Detect which cell encompasses the target text, then output its (X, Y) center coordinate. 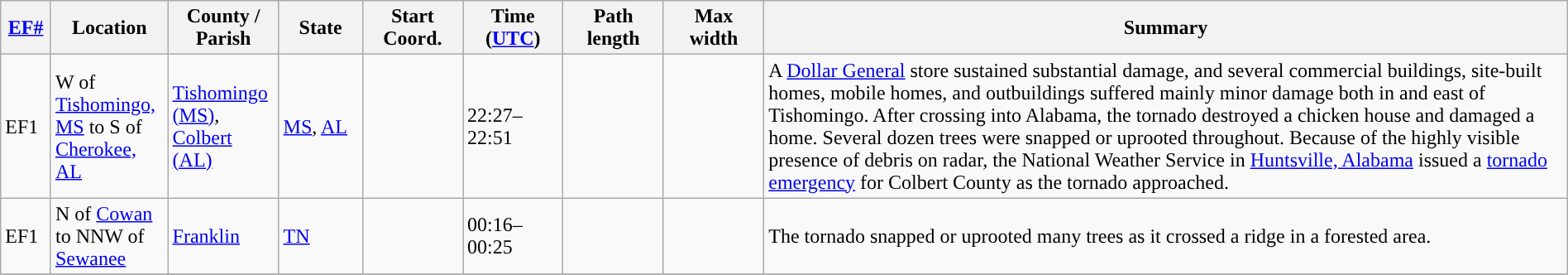
Franklin (223, 236)
Tishomingo (MS), Colbert (AL) (223, 126)
Path length (614, 28)
County / Parish (223, 28)
Time (UTC) (513, 28)
Start Coord. (412, 28)
Max width (713, 28)
State (321, 28)
EF# (26, 28)
MS, AL (321, 126)
N of Cowan to NNW of Sewanee (109, 236)
Location (109, 28)
Summary (1166, 28)
22:27–22:51 (513, 126)
The tornado snapped or uprooted many trees as it crossed a ridge in a forested area. (1166, 236)
W of Tishomingo, MS to S of Cherokee, AL (109, 126)
00:16–00:25 (513, 236)
TN (321, 236)
